Return (X, Y) of the center of cell containing provided text 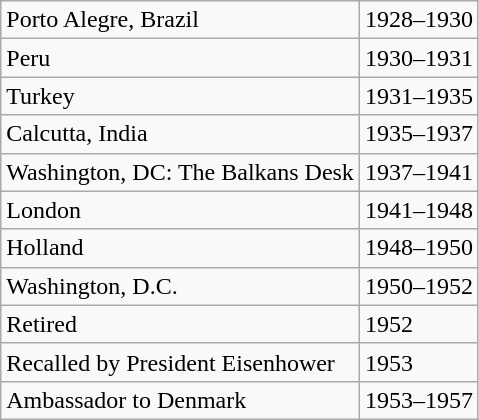
Turkey (180, 96)
Ambassador to Denmark (180, 400)
1948–1950 (418, 248)
1941–1948 (418, 210)
London (180, 210)
Washington, DC: The Balkans Desk (180, 172)
1930–1931 (418, 58)
Peru (180, 58)
1952 (418, 324)
1953–1957 (418, 400)
1937–1941 (418, 172)
Holland (180, 248)
1928–1930 (418, 20)
Retired (180, 324)
1953 (418, 362)
1950–1952 (418, 286)
Recalled by President Eisenhower (180, 362)
Washington, D.C. (180, 286)
Calcutta, India (180, 134)
1931–1935 (418, 96)
1935–1937 (418, 134)
Porto Alegre, Brazil (180, 20)
